Find where the given text appears and provide that cell's center as [x, y] coordinate. 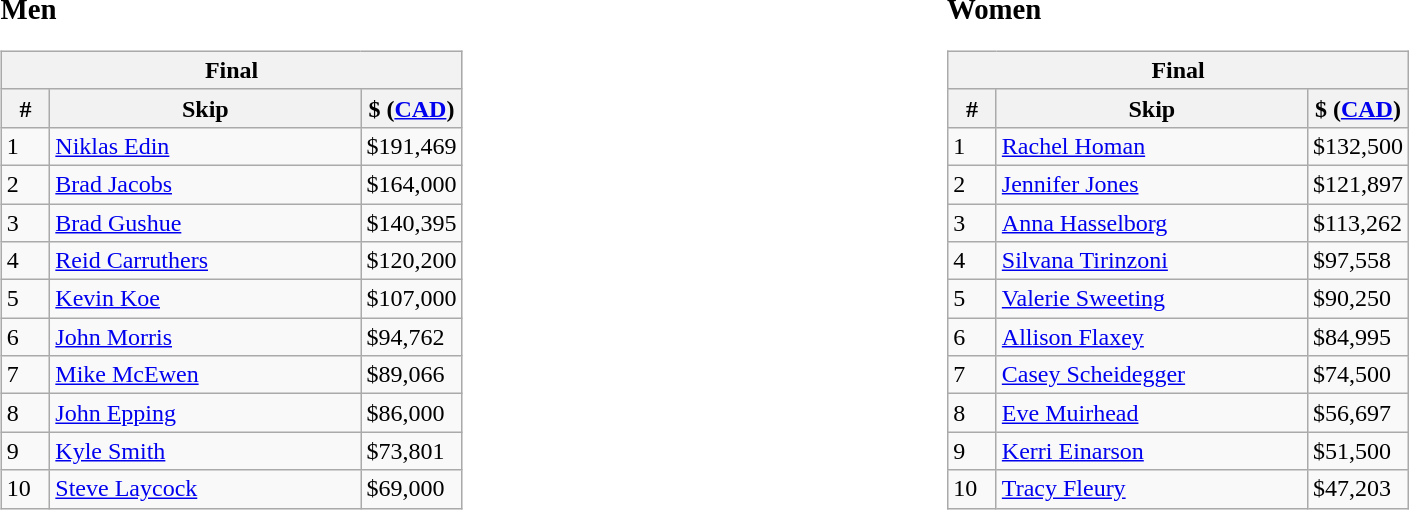
$113,262 [1358, 223]
Kyle Smith [206, 451]
$74,500 [1358, 375]
Casey Scheidegger [1152, 375]
$140,395 [412, 223]
Silvana Tirinzoni [1152, 261]
Brad Gushue [206, 223]
$47,203 [1358, 489]
$164,000 [412, 184]
Kerri Einarson [1152, 451]
Reid Carruthers [206, 261]
$51,500 [1358, 451]
$94,762 [412, 337]
$132,500 [1358, 146]
Kevin Koe [206, 299]
Brad Jacobs [206, 184]
Niklas Edin [206, 146]
Eve Muirhead [1152, 413]
Steve Laycock [206, 489]
Mike McEwen [206, 375]
$97,558 [1358, 261]
$107,000 [412, 299]
Tracy Fleury [1152, 489]
$84,995 [1358, 337]
$90,250 [1358, 299]
$69,000 [412, 489]
John Epping [206, 413]
$86,000 [412, 413]
$56,697 [1358, 413]
$89,066 [412, 375]
Jennifer Jones [1152, 184]
$120,200 [412, 261]
$121,897 [1358, 184]
$73,801 [412, 451]
John Morris [206, 337]
Valerie Sweeting [1152, 299]
Rachel Homan [1152, 146]
Allison Flaxey [1152, 337]
Anna Hasselborg [1152, 223]
$191,469 [412, 146]
